Extract the [X, Y] coordinate from the center of the cell holding the provided text.  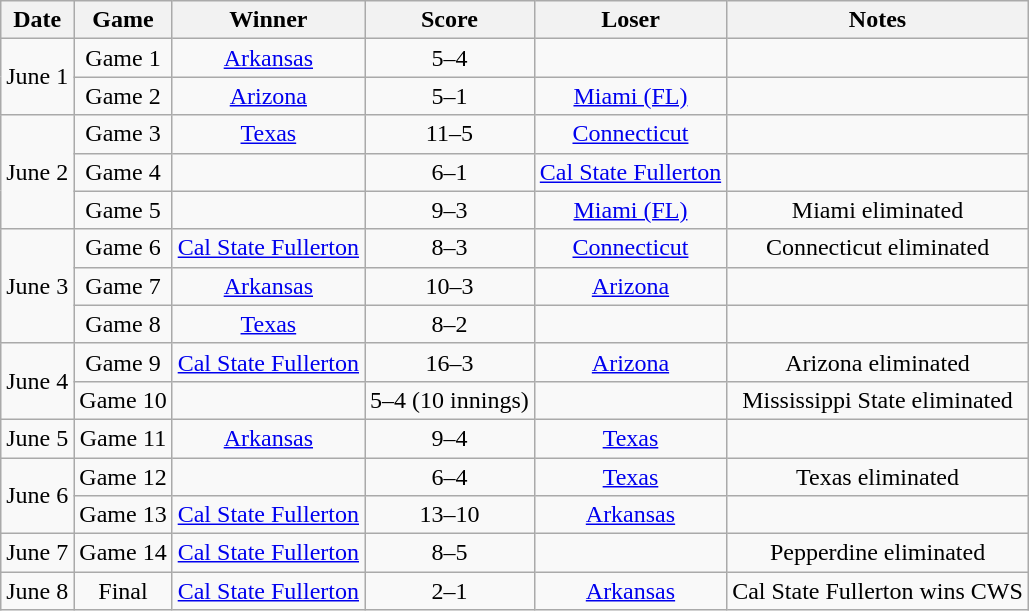
Game 9 [123, 362]
Mississippi State eliminated [878, 400]
Final [123, 591]
Texas eliminated [878, 477]
Game 2 [123, 96]
Pepperdine eliminated [878, 553]
June 4 [38, 381]
Game 4 [123, 172]
Game 11 [123, 438]
9–3 [450, 210]
Game 7 [123, 286]
Score [450, 20]
Game 14 [123, 553]
Connecticut eliminated [878, 248]
Game 3 [123, 134]
16–3 [450, 362]
Game 12 [123, 477]
Cal State Fullerton wins CWS [878, 591]
8–3 [450, 248]
Game 6 [123, 248]
8–2 [450, 324]
Date [38, 20]
2–1 [450, 591]
June 8 [38, 591]
June 7 [38, 553]
June 1 [38, 77]
Game 5 [123, 210]
June 6 [38, 496]
6–4 [450, 477]
Game 13 [123, 515]
13–10 [450, 515]
Game 8 [123, 324]
Game [123, 20]
5–4 [450, 58]
11–5 [450, 134]
5–1 [450, 96]
9–4 [450, 438]
Loser [630, 20]
8–5 [450, 553]
5–4 (10 innings) [450, 400]
June 3 [38, 286]
10–3 [450, 286]
June 5 [38, 438]
Winner [268, 20]
6–1 [450, 172]
Game 10 [123, 400]
Miami eliminated [878, 210]
Notes [878, 20]
Game 1 [123, 58]
June 2 [38, 172]
Arizona eliminated [878, 362]
